Pinpoint the cell where the given text exists, returning its (X, Y) midpoint coordinate. 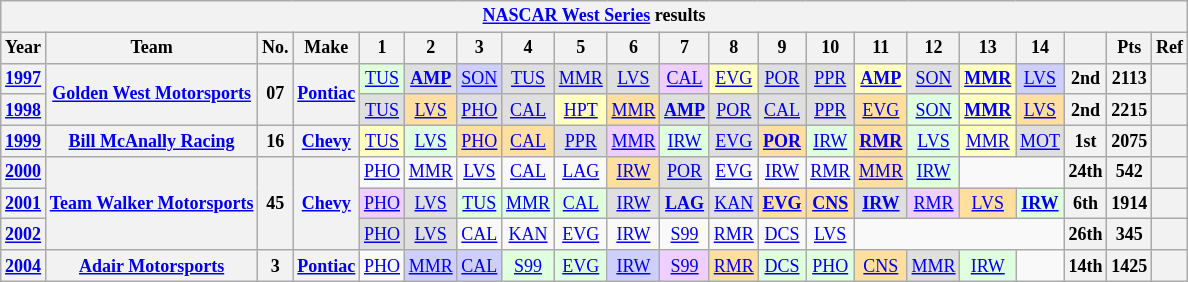
10 (830, 48)
9 (782, 48)
6 (634, 48)
2215 (1130, 110)
2004 (24, 266)
12 (934, 48)
No. (276, 48)
5 (580, 48)
4 (528, 48)
14 (1040, 48)
1997 (24, 78)
Adair Motorsports (151, 266)
2113 (1130, 78)
1 (382, 48)
HPT (580, 110)
24th (1086, 172)
Team Walker Motorsports (151, 204)
2075 (1130, 140)
2001 (24, 204)
Year (24, 48)
Bill McAnally Racing (151, 140)
NASCAR West Series results (594, 16)
13 (988, 48)
7 (685, 48)
07 (276, 94)
542 (1130, 172)
45 (276, 204)
2002 (24, 234)
Team (151, 48)
1914 (1130, 204)
Make (326, 48)
2 (430, 48)
345 (1130, 234)
Golden West Motorsports (151, 94)
26th (1086, 234)
11 (882, 48)
MOT (1040, 140)
14th (1086, 266)
Ref (1170, 48)
2000 (24, 172)
1998 (24, 110)
1st (1086, 140)
8 (734, 48)
16 (276, 140)
Pts (1130, 48)
6th (1086, 204)
1425 (1130, 266)
1999 (24, 140)
